Scan for the cell matching the given text and deliver its [x, y] coordinate at center. 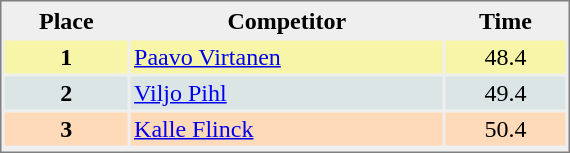
48.4 [505, 56]
Viljo Pihl [286, 92]
Time [505, 20]
Place [66, 20]
49.4 [505, 92]
50.4 [505, 128]
Competitor [286, 20]
3 [66, 128]
Kalle Flinck [286, 128]
Paavo Virtanen [286, 56]
1 [66, 56]
2 [66, 92]
